Output the [X, Y] coordinate of the center of the cell containing the given text.  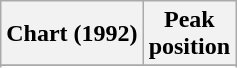
Chart (1992) [72, 34]
Peakposition [189, 34]
